Pinpoint the cell where the given text exists, returning its [X, Y] midpoint coordinate. 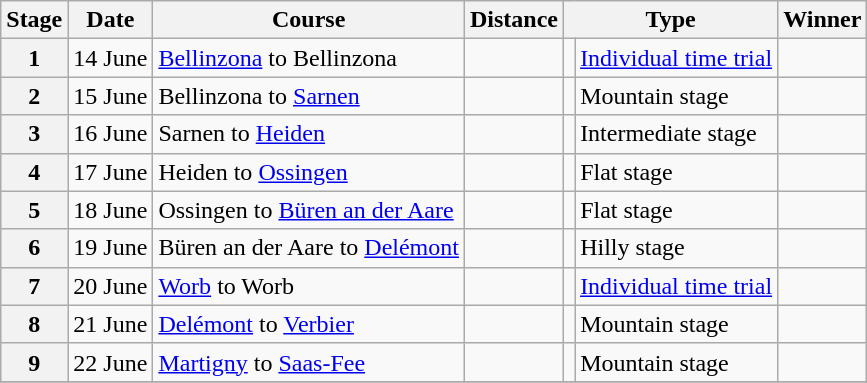
Delémont to Verbier [309, 324]
22 June [110, 362]
19 June [110, 248]
Course [309, 20]
Ossingen to Büren an der Aare [309, 210]
16 June [110, 134]
7 [34, 286]
Büren an der Aare to Delémont [309, 248]
18 June [110, 210]
2 [34, 96]
6 [34, 248]
Type [671, 20]
Stage [34, 20]
Intermediate stage [676, 134]
14 June [110, 58]
Bellinzona to Bellinzona [309, 58]
9 [34, 362]
Winner [822, 20]
8 [34, 324]
3 [34, 134]
Worb to Worb [309, 286]
Bellinzona to Sarnen [309, 96]
4 [34, 172]
Martigny to Saas-Fee [309, 362]
Date [110, 20]
20 June [110, 286]
5 [34, 210]
21 June [110, 324]
Sarnen to Heiden [309, 134]
Heiden to Ossingen [309, 172]
1 [34, 58]
17 June [110, 172]
Hilly stage [676, 248]
Distance [514, 20]
15 June [110, 96]
